Detect which cell encompasses the target text, then output its (x, y) center coordinate. 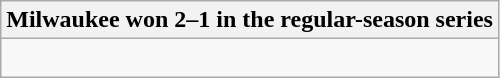
Milwaukee won 2–1 in the regular-season series (250, 20)
